Capture the cell that displays the provided text and extract its [x, y] central coordinate. 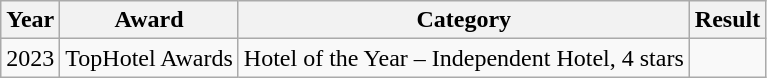
Category [464, 20]
Hotel of the Year – Independent Hotel, 4 stars [464, 58]
Award [149, 20]
Year [30, 20]
Result [727, 20]
2023 [30, 58]
TopHotel Awards [149, 58]
